Return (X, Y) of the center of cell containing provided text 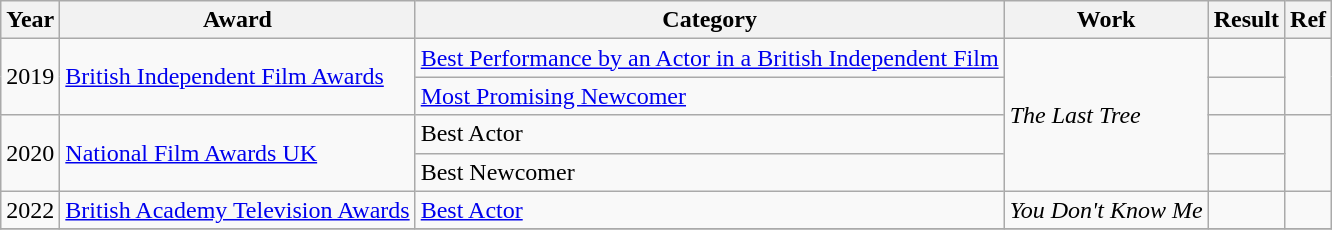
Award (238, 20)
Best Newcomer (710, 172)
Category (710, 20)
Result (1246, 20)
Work (1106, 20)
2022 (30, 210)
The Last Tree (1106, 115)
2020 (30, 153)
Ref (1308, 20)
British Independent Film Awards (238, 77)
British Academy Television Awards (238, 210)
You Don't Know Me (1106, 210)
National Film Awards UK (238, 153)
Best Performance by an Actor in a British Independent Film (710, 58)
Most Promising Newcomer (710, 96)
2019 (30, 77)
Year (30, 20)
